Scan for the cell matching the given text and deliver its [X, Y] coordinate at center. 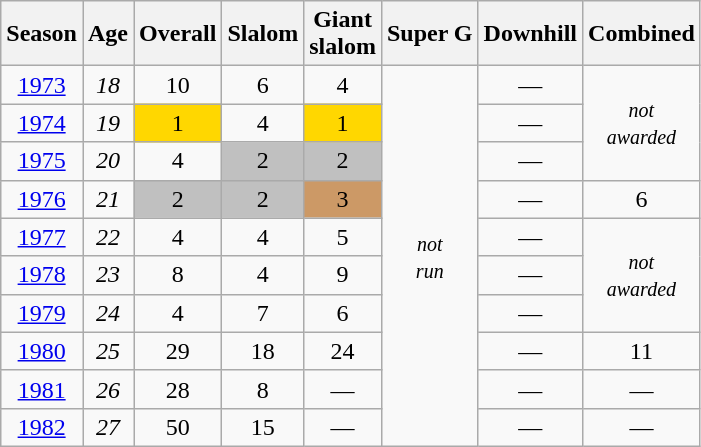
21 [108, 199]
Combined [642, 34]
23 [108, 275]
Age [108, 34]
1978 [42, 275]
1981 [42, 389]
15 [263, 427]
1982 [42, 427]
Slalom [263, 34]
Overall [178, 34]
1974 [42, 123]
1975 [42, 161]
3 [343, 199]
7 [263, 313]
29 [178, 351]
25 [108, 351]
19 [108, 123]
26 [108, 389]
1973 [42, 85]
50 [178, 427]
Super G [430, 34]
Season [42, 34]
22 [108, 237]
Giantslalom [343, 34]
20 [108, 161]
10 [178, 85]
9 [343, 275]
notrun [430, 256]
1977 [42, 237]
11 [642, 351]
27 [108, 427]
1980 [42, 351]
28 [178, 389]
1976 [42, 199]
Downhill [530, 34]
1979 [42, 313]
5 [343, 237]
